Search for the cell housing the specified text and yield its (x, y) center coordinate. 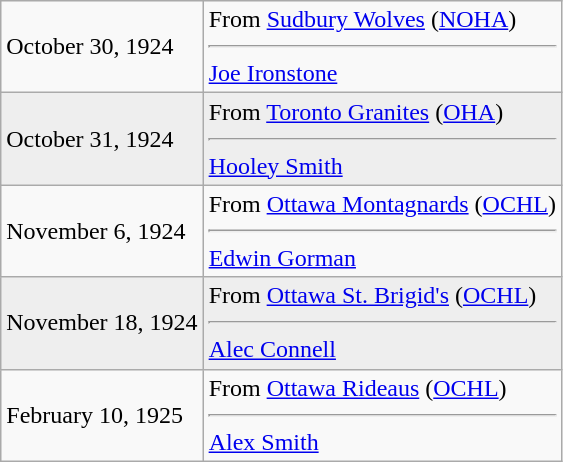
From Ottawa Rideaus (OCHL)Alex Smith (382, 415)
October 30, 1924 (102, 47)
November 6, 1924 (102, 231)
November 18, 1924 (102, 323)
From Ottawa St. Brigid's (OCHL)Alec Connell (382, 323)
From Toronto Granites (OHA)Hooley Smith (382, 139)
February 10, 1925 (102, 415)
From Ottawa Montagnards (OCHL)Edwin Gorman (382, 231)
From Sudbury Wolves (NOHA)Joe Ironstone (382, 47)
October 31, 1924 (102, 139)
